Locate the cell with the specified text and output its [x, y] center coordinate. 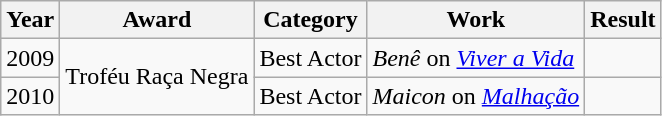
2009 [30, 58]
Troféu Raça Negra [157, 77]
Maicon on Malhação [476, 96]
Category [310, 20]
2010 [30, 96]
Year [30, 20]
Result [623, 20]
Award [157, 20]
Work [476, 20]
Benê on Viver a Vida [476, 58]
